Locate the cell with the specified text and output its [x, y] center coordinate. 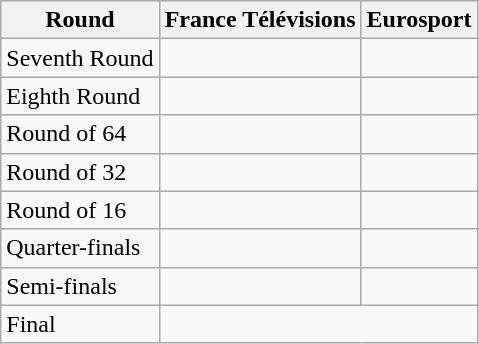
France Télévisions [260, 20]
Quarter-finals [80, 248]
Round of 32 [80, 172]
Semi-finals [80, 286]
Seventh Round [80, 58]
Round of 16 [80, 210]
Eurosport [419, 20]
Final [80, 324]
Eighth Round [80, 96]
Round [80, 20]
Round of 64 [80, 134]
